Search for the cell housing the specified text and yield its (X, Y) center coordinate. 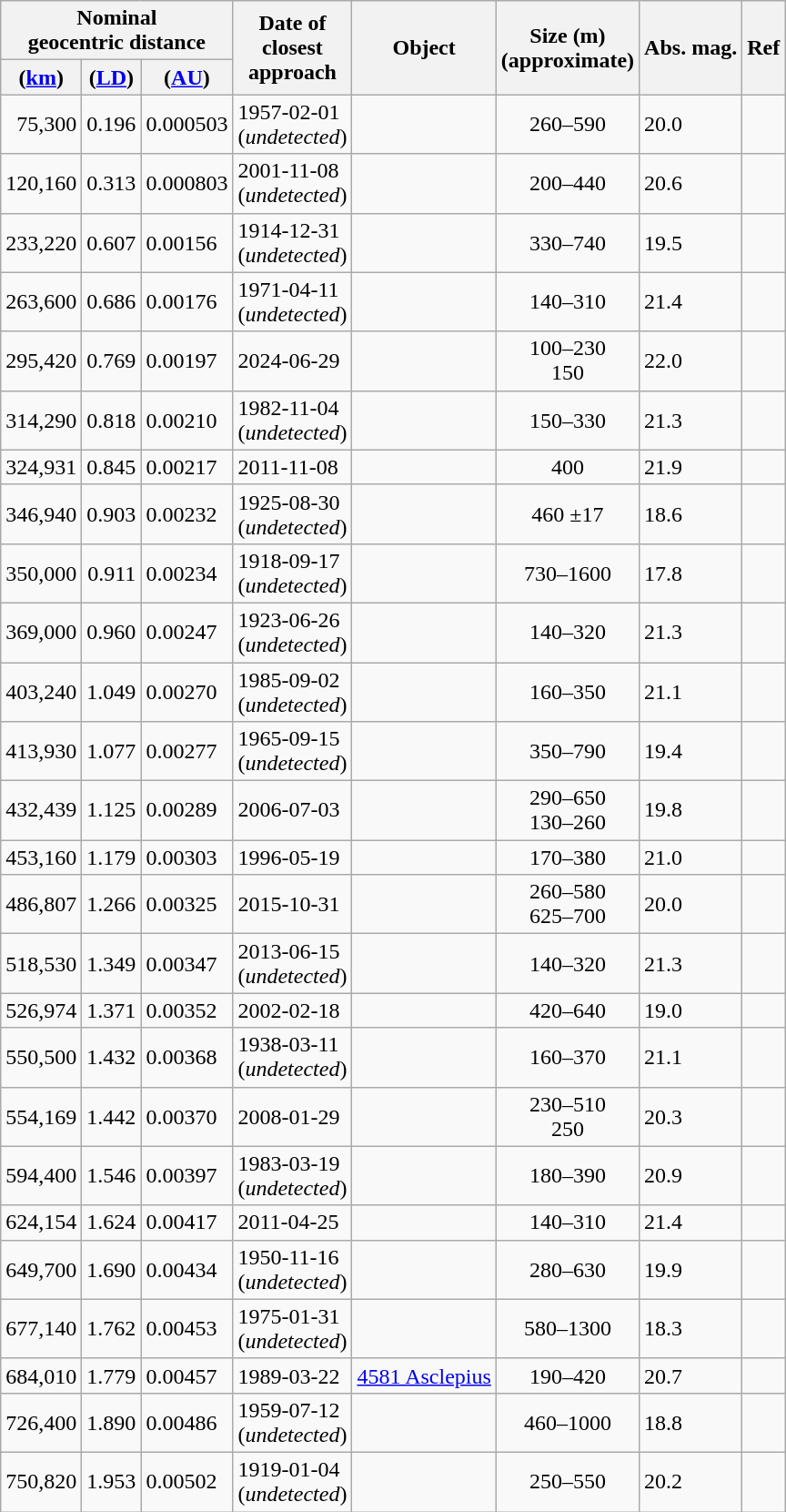
295,420 (42, 360)
400 (568, 467)
1971-04-11(undetected) (293, 302)
460–1000 (568, 1422)
21.0 (691, 857)
233,220 (42, 242)
0.00289 (187, 810)
19.8 (691, 810)
0.00434 (187, 1269)
(LD) (111, 77)
1.953 (111, 1482)
730–1600 (568, 573)
17.8 (691, 573)
0.818 (111, 421)
726,400 (42, 1422)
4581 Asclepius (424, 1375)
Abs. mag. (691, 47)
0.00277 (187, 752)
432,439 (42, 810)
Nominalgeocentric distance (116, 31)
0.00502 (187, 1482)
1.779 (111, 1375)
0.911 (111, 573)
1914-12-31(undetected) (293, 242)
550,500 (42, 1058)
2006-07-03 (293, 810)
0.00232 (187, 513)
18.3 (691, 1329)
100–230150 (568, 360)
0.196 (111, 124)
20.2 (691, 1482)
0.00453 (187, 1329)
0.00156 (187, 242)
0.00370 (187, 1116)
0.960 (111, 632)
20.6 (691, 184)
1.125 (111, 810)
160–350 (568, 692)
2001-11-08(undetected) (293, 184)
1989-03-22 (293, 1375)
1975-01-31(undetected) (293, 1329)
1996-05-19 (293, 857)
260–590 (568, 124)
Ref (764, 47)
554,169 (42, 1116)
22.0 (691, 360)
460 ±17 (568, 513)
369,000 (42, 632)
677,140 (42, 1329)
(km) (42, 77)
0.00270 (187, 692)
314,290 (42, 421)
190–420 (568, 1375)
0.00234 (187, 573)
1959-07-12(undetected) (293, 1422)
0.00197 (187, 360)
0.000503 (187, 124)
518,530 (42, 963)
1965-09-15(undetected) (293, 752)
750,820 (42, 1482)
1.890 (111, 1422)
1918-09-17(undetected) (293, 573)
150–330 (568, 421)
1.624 (111, 1223)
200–440 (568, 184)
0.00176 (187, 302)
1.077 (111, 752)
1.432 (111, 1058)
0.00457 (187, 1375)
Date ofclosestapproach (293, 47)
1985-09-02(undetected) (293, 692)
0.00486 (187, 1422)
350–790 (568, 752)
180–390 (568, 1176)
21.9 (691, 467)
1.442 (111, 1116)
0.00347 (187, 963)
0.000803 (187, 184)
1.049 (111, 692)
0.00397 (187, 1176)
1925-08-30(undetected) (293, 513)
0.00368 (187, 1058)
170–380 (568, 857)
1.546 (111, 1176)
20.7 (691, 1375)
1.349 (111, 963)
684,010 (42, 1375)
19.4 (691, 752)
1919-01-04(undetected) (293, 1482)
453,160 (42, 857)
0.00247 (187, 632)
0.769 (111, 360)
230–510250 (568, 1116)
594,400 (42, 1176)
649,700 (42, 1269)
120,160 (42, 184)
0.00217 (187, 467)
250–550 (568, 1482)
1923-06-26(undetected) (293, 632)
0.845 (111, 467)
(AU) (187, 77)
2008-01-29 (293, 1116)
330–740 (568, 242)
413,930 (42, 752)
0.903 (111, 513)
350,000 (42, 573)
403,240 (42, 692)
1957-02-01(undetected) (293, 124)
20.9 (691, 1176)
2024-06-29 (293, 360)
1938-03-11(undetected) (293, 1058)
75,300 (42, 124)
0.00303 (187, 857)
290–650130–260 (568, 810)
486,807 (42, 905)
2013-06-15(undetected) (293, 963)
0.686 (111, 302)
19.9 (691, 1269)
18.8 (691, 1422)
580–1300 (568, 1329)
2011-11-08 (293, 467)
526,974 (42, 1010)
1.371 (111, 1010)
0.00352 (187, 1010)
1983-03-19(undetected) (293, 1176)
1.266 (111, 905)
Size (m)(approximate) (568, 47)
280–630 (568, 1269)
18.6 (691, 513)
0.00417 (187, 1223)
324,931 (42, 467)
Object (424, 47)
19.5 (691, 242)
20.3 (691, 1116)
2011-04-25 (293, 1223)
0.00210 (187, 421)
1.690 (111, 1269)
160–370 (568, 1058)
260–580625–700 (568, 905)
1.179 (111, 857)
0.313 (111, 184)
624,154 (42, 1223)
2002-02-18 (293, 1010)
1950-11-16(undetected) (293, 1269)
19.0 (691, 1010)
1.762 (111, 1329)
1982-11-04(undetected) (293, 421)
346,940 (42, 513)
2015-10-31 (293, 905)
420–640 (568, 1010)
0.607 (111, 242)
0.00325 (187, 905)
263,600 (42, 302)
